From the cell containing the given text, extract its center point as (x, y) coordinate. 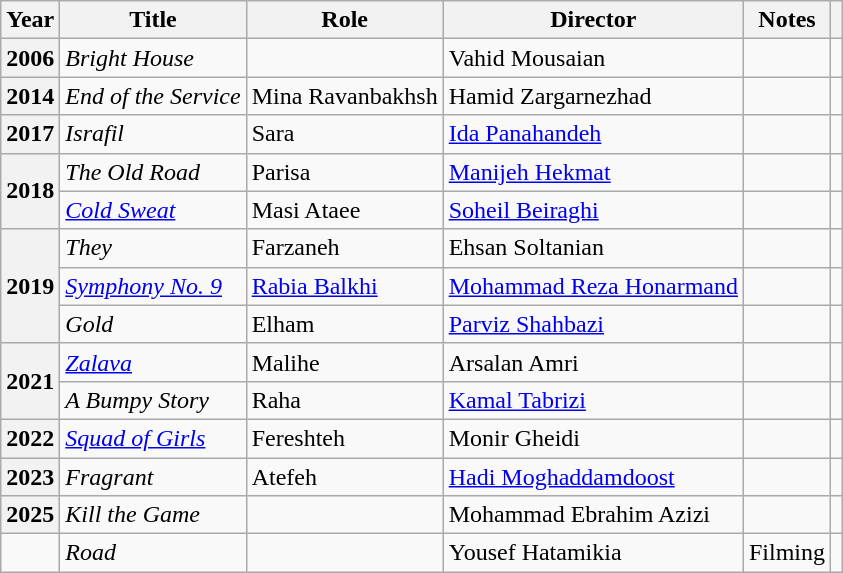
Filming (786, 553)
Atefeh (344, 477)
2006 (30, 58)
Malihe (344, 362)
Ehsan Soltanian (593, 248)
2014 (30, 96)
The Old Road (153, 172)
2021 (30, 381)
Symphony No. 9 (153, 286)
2018 (30, 191)
Israfil (153, 134)
Year (30, 20)
Hamid Zargarnezhad (593, 96)
Notes (786, 20)
Bright House (153, 58)
Parisa (344, 172)
2023 (30, 477)
Arsalan Amri (593, 362)
Squad of Girls (153, 438)
2017 (30, 134)
Yousef Hatamikia (593, 553)
Mohammad Ebrahim Azizi (593, 515)
Fereshteh (344, 438)
Elham (344, 324)
Ida Panahandeh (593, 134)
2019 (30, 286)
Soheil Beiraghi (593, 210)
Cold Sweat (153, 210)
Rabia Balkhi (344, 286)
Monir Gheidi (593, 438)
Parviz Shahbazi (593, 324)
Manijeh Hekmat (593, 172)
Farzaneh (344, 248)
Mohammad Reza Honarmand (593, 286)
Kamal Tabrizi (593, 400)
Fragrant (153, 477)
Gold (153, 324)
Hadi Moghaddamdoost (593, 477)
Zalava (153, 362)
Masi Ataee (344, 210)
End of the Service (153, 96)
Mina Ravanbakhsh (344, 96)
Director (593, 20)
Title (153, 20)
Sara (344, 134)
Role (344, 20)
Vahid Mousaian (593, 58)
Road (153, 553)
Kill the Game (153, 515)
Raha (344, 400)
2022 (30, 438)
A Bumpy Story (153, 400)
They (153, 248)
2025 (30, 515)
